Detect which cell encompasses the target text, then output its [X, Y] center coordinate. 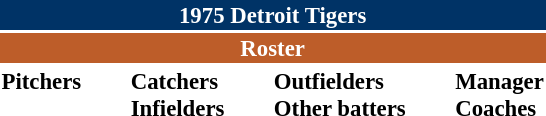
1975 Detroit Tigers [272, 15]
Roster [272, 48]
